Return the (X, Y) coordinate for the center point of the cell that contains the specified text.  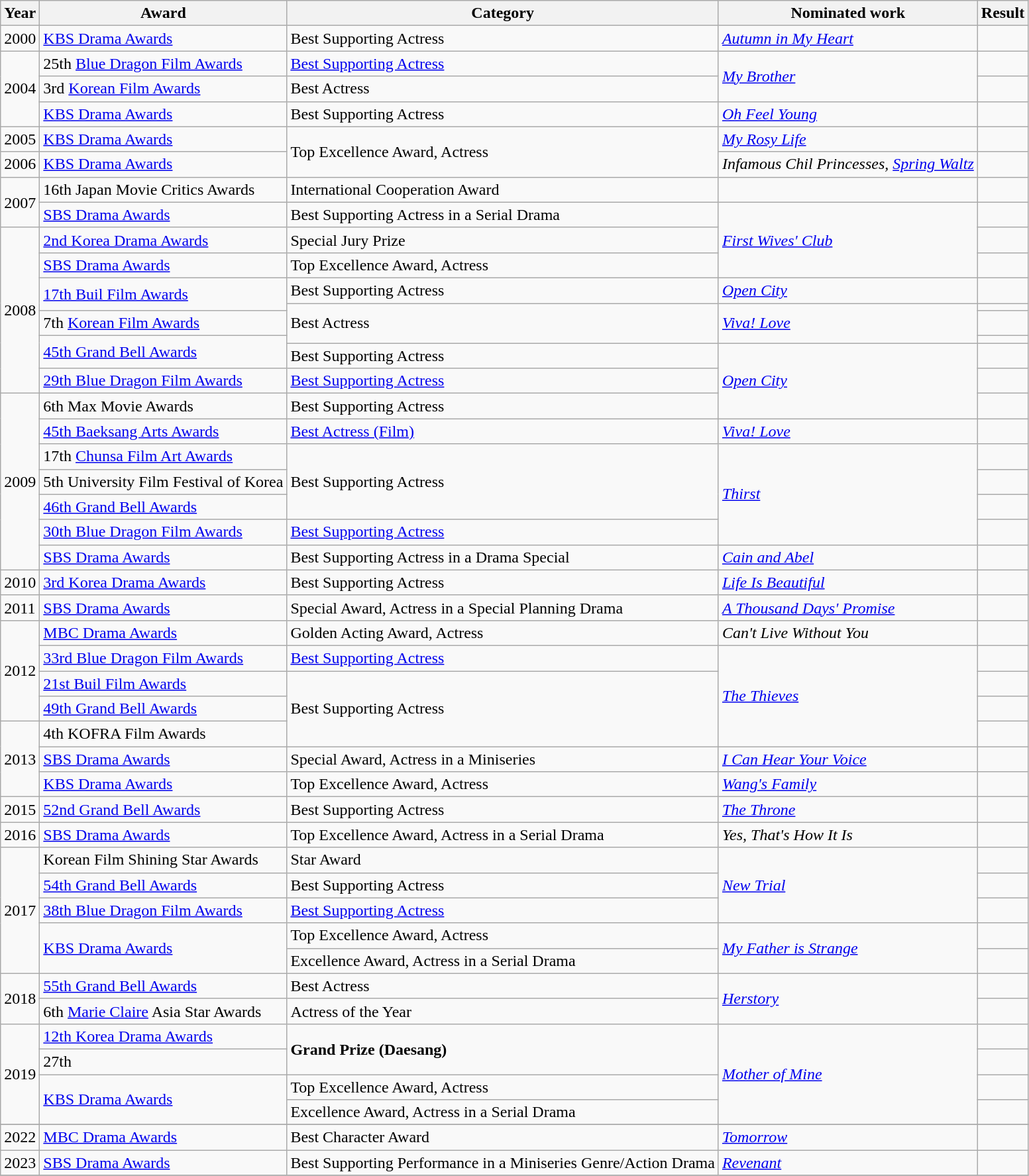
4th KOFRA Film Awards (163, 734)
49th Grand Bell Awards (163, 709)
16th Japan Movie Critics Awards (163, 189)
Yes, That's How It Is (848, 835)
2004 (20, 89)
I Can Hear Your Voice (848, 759)
6th Max Movie Awards (163, 406)
My Rosy Life (848, 139)
Top Excellence Award, Actress in a Serial Drama (503, 835)
7th Korean Film Awards (163, 323)
2013 (20, 759)
New Trial (848, 885)
Herstory (848, 998)
33rd Blue Dragon Film Awards (163, 658)
2011 (20, 608)
12th Korea Drama Awards (163, 1036)
My Father is Strange (848, 948)
Category (503, 13)
Best Supporting Actress in a Drama Special (503, 557)
My Brother (848, 76)
2015 (20, 810)
Golden Acting Award, Actress (503, 633)
3rd Korean Film Awards (163, 89)
Best Character Award (503, 1138)
2006 (20, 164)
2008 (20, 310)
Best Supporting Performance in a Miniseries Genre/Action Drama (503, 1163)
2nd Korea Drama Awards (163, 240)
30th Blue Dragon Film Awards (163, 532)
2023 (20, 1163)
Grand Prize (Daesang) (503, 1049)
3rd Korea Drama Awards (163, 582)
First Wives' Club (848, 240)
Cain and Abel (848, 557)
55th Grand Bell Awards (163, 986)
Special Award, Actress in a Miniseries (503, 759)
2000 (20, 38)
Mother of Mine (848, 1074)
27th (163, 1061)
Revenant (848, 1163)
A Thousand Days' Promise (848, 608)
The Throne (848, 810)
Result (1002, 13)
2018 (20, 998)
Year (20, 13)
45th Baeksang Arts Awards (163, 431)
Star Award (503, 860)
2017 (20, 910)
29th Blue Dragon Film Awards (163, 381)
17th Chunsa Film Art Awards (163, 456)
17th Buil Film Awards (163, 294)
Autumn in My Heart (848, 38)
Korean Film Shining Star Awards (163, 860)
5th University Film Festival of Korea (163, 482)
Award (163, 13)
Special Award, Actress in a Special Planning Drama (503, 608)
52nd Grand Bell Awards (163, 810)
46th Grand Bell Awards (163, 507)
Oh Feel Young (848, 114)
2016 (20, 835)
The Thieves (848, 696)
Wang's Family (848, 784)
2005 (20, 139)
25th Blue Dragon Film Awards (163, 64)
Best Actress (Film) (503, 431)
Special Jury Prize (503, 240)
2019 (20, 1074)
Thirst (848, 494)
Best Supporting Actress in a Serial Drama (503, 215)
2007 (20, 202)
2012 (20, 670)
Nominated work (848, 13)
Can't Live Without You (848, 633)
6th Marie Claire Asia Star Awards (163, 1011)
Infamous Chil Princesses, Spring Waltz (848, 164)
Life Is Beautiful (848, 582)
54th Grand Bell Awards (163, 885)
Tomorrow (848, 1138)
2009 (20, 482)
Actress of the Year (503, 1011)
45th Grand Bell Awards (163, 352)
38th Blue Dragon Film Awards (163, 910)
2010 (20, 582)
2022 (20, 1138)
International Cooperation Award (503, 189)
21st Buil Film Awards (163, 683)
